Provide the [X, Y] coordinate of the cell's center where the given text is located.  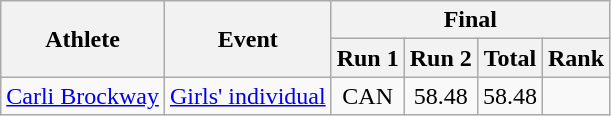
CAN [368, 96]
Total [510, 58]
Run 2 [440, 58]
Event [248, 39]
Final [470, 20]
Athlete [83, 39]
Carli Brockway [83, 96]
Girls' individual [248, 96]
Run 1 [368, 58]
Rank [576, 58]
